Determine the (X, Y) coordinate at the center of the cell enclosing the given text.  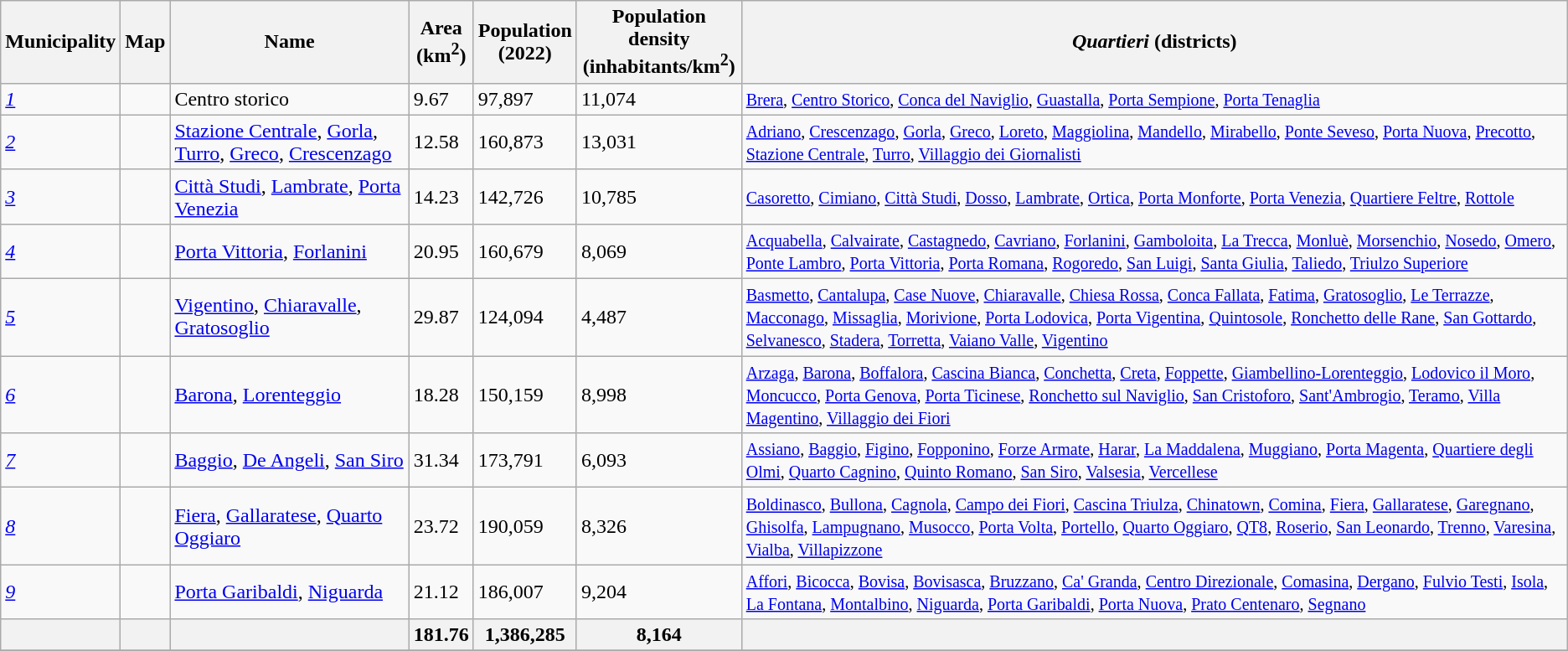
9,204 (658, 592)
142,726 (524, 196)
21.12 (441, 592)
10,785 (658, 196)
150,159 (524, 395)
Porta Garibaldi, Niguarda (290, 592)
160,873 (524, 142)
9 (60, 592)
Vigentino, Chiaravalle, Gratosoglio (290, 318)
Casoretto, Cimiano, Città Studi, Dosso, Lambrate, Ortica, Porta Monforte, Porta Venezia, Quartiere Feltre, Rottole (1154, 196)
186,007 (524, 592)
173,791 (524, 461)
Map (146, 42)
5 (60, 318)
Quartieri (districts) (1154, 42)
6 (60, 395)
8,069 (658, 251)
Municipality (60, 42)
3 (60, 196)
Area(km2) (441, 42)
23.72 (441, 526)
4,487 (658, 318)
7 (60, 461)
6,093 (658, 461)
Name (290, 42)
Centro storico (290, 99)
160,679 (524, 251)
124,094 (524, 318)
4 (60, 251)
Population(2022) (524, 42)
2 (60, 142)
8 (60, 526)
1,386,285 (524, 635)
14.23 (441, 196)
11,074 (658, 99)
8,326 (658, 526)
29.87 (441, 318)
Stazione Centrale, Gorla, Turro, Greco, Crescenzago (290, 142)
8,164 (658, 635)
12.58 (441, 142)
Porta Vittoria, Forlanini (290, 251)
Baggio, De Angeli, San Siro (290, 461)
20.95 (441, 251)
Fiera, Gallaratese, Quarto Oggiaro (290, 526)
18.28 (441, 395)
97,897 (524, 99)
190,059 (524, 526)
Barona, Lorenteggio (290, 395)
Population density(inhabitants/km2) (658, 42)
9.67 (441, 99)
1 (60, 99)
31.34 (441, 461)
Città Studi, Lambrate, Porta Venezia (290, 196)
181.76 (441, 635)
8,998 (658, 395)
13,031 (658, 142)
Brera, Centro Storico, Conca del Naviglio, Guastalla, Porta Sempione, Porta Tenaglia (1154, 99)
